Detect which cell encompasses the target text, then output its (x, y) center coordinate. 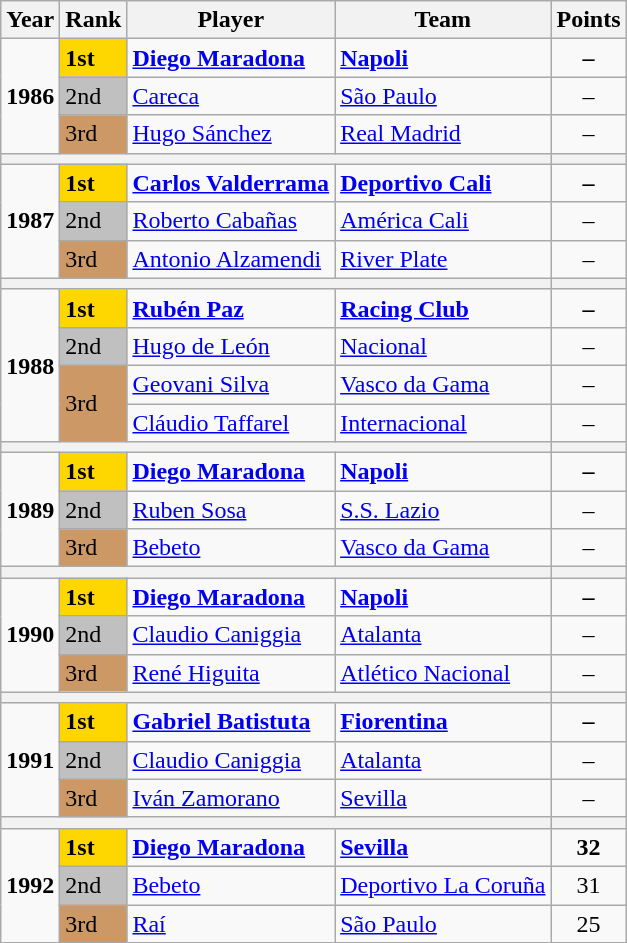
Iván Zamorano (231, 798)
Cláudio Taffarel (231, 423)
1991 (30, 760)
Team (443, 20)
Carlos Valderrama (231, 183)
31 (588, 885)
Deportivo La Coruña (443, 885)
Hugo Sánchez (231, 134)
Careca (231, 96)
Ruben Sosa (231, 510)
Player (231, 20)
Rubén Paz (231, 308)
S.S. Lazio (443, 510)
Real Madrid (443, 134)
América Cali (443, 221)
1986 (30, 96)
32 (588, 847)
Atlético Nacional (443, 673)
Gabriel Batistuta (231, 722)
Fiorentina (443, 722)
Deportivo Cali (443, 183)
1990 (30, 635)
Racing Club (443, 308)
Rank (94, 20)
River Plate (443, 259)
1989 (30, 510)
Points (588, 20)
Hugo de León (231, 346)
1992 (30, 885)
Roberto Cabañas (231, 221)
1988 (30, 365)
Year (30, 20)
Geovani Silva (231, 384)
Raí (231, 923)
Internacional (443, 423)
Nacional (443, 346)
1987 (30, 221)
René Higuita (231, 673)
Antonio Alzamendi (231, 259)
25 (588, 923)
